Provide the (x, y) coordinate of the cell's center where the given text is located.  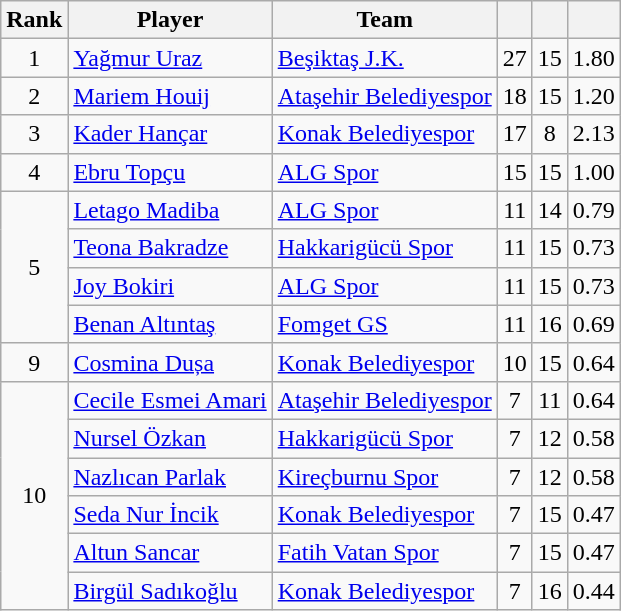
Letago Madiba (170, 210)
1.80 (594, 58)
1 (34, 58)
Benan Altıntaş (170, 324)
0.44 (594, 591)
Yağmur Uraz (170, 58)
Birgül Sadıkoğlu (170, 591)
Cosmina Dușa (170, 362)
Beşiktaş J.K. (384, 58)
2 (34, 96)
Player (170, 20)
0.79 (594, 210)
27 (514, 58)
1.00 (594, 172)
Fatih Vatan Spor (384, 553)
Nazlıcan Parlak (170, 477)
3 (34, 134)
8 (550, 134)
Team (384, 20)
Teona Bakradze (170, 248)
Ebru Topçu (170, 172)
Fomget GS (384, 324)
1.20 (594, 96)
0.69 (594, 324)
Altun Sancar (170, 553)
14 (550, 210)
Cecile Esmei Amari (170, 400)
18 (514, 96)
Rank (34, 20)
17 (514, 134)
Kireçburnu Spor (384, 477)
Joy Bokiri (170, 286)
Seda Nur İncik (170, 515)
Nursel Özkan (170, 438)
Mariem Houij (170, 96)
9 (34, 362)
Kader Hançar (170, 134)
5 (34, 267)
2.13 (594, 134)
4 (34, 172)
